Return the (X, Y) coordinate for the center point of the cell that contains the specified text.  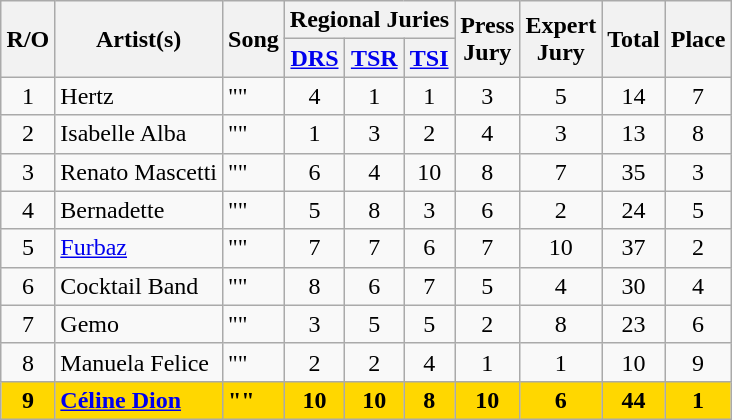
30 (634, 286)
ExpertJury (561, 39)
Bernadette (139, 210)
DRS (314, 58)
Cocktail Band (139, 286)
13 (634, 134)
23 (634, 324)
Place (698, 39)
Manuela Felice (139, 362)
24 (634, 210)
Isabelle Alba (139, 134)
Gemo (139, 324)
Regional Juries (369, 20)
Céline Dion (139, 400)
Hertz (139, 96)
Artist(s) (139, 39)
TSR (374, 58)
37 (634, 248)
Total (634, 39)
R/O (28, 39)
Furbaz (139, 248)
TSI (430, 58)
Renato Mascetti (139, 172)
PressJury (488, 39)
44 (634, 400)
35 (634, 172)
14 (634, 96)
Song (254, 39)
